Find where the given text appears and provide that cell's center as (X, Y) coordinate. 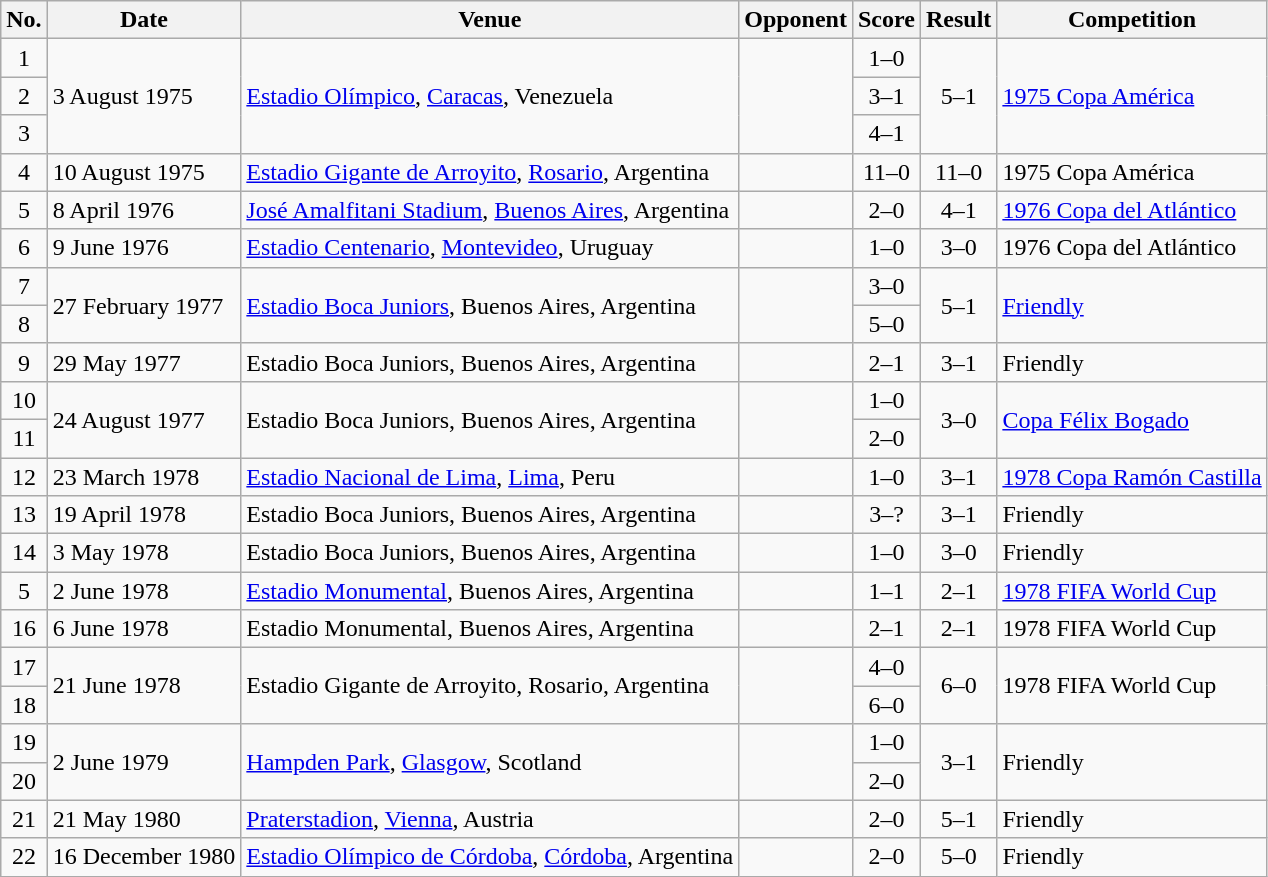
27 February 1977 (144, 305)
20 (24, 781)
Opponent (796, 20)
1978 Copa Ramón Castilla (1132, 477)
No. (24, 20)
16 December 1980 (144, 857)
17 (24, 667)
José Amalfitani Stadium, Buenos Aires, Argentina (490, 210)
10 (24, 400)
3–? (886, 515)
3 May 1978 (144, 553)
7 (24, 286)
12 (24, 477)
22 (24, 857)
6 June 1978 (144, 629)
3 (24, 134)
Hampden Park, Glasgow, Scotland (490, 762)
10 August 1975 (144, 172)
Venue (490, 20)
Estadio Olímpico, Caracas, Venezuela (490, 96)
1 (24, 58)
21 June 1978 (144, 686)
29 May 1977 (144, 362)
8 April 1976 (144, 210)
2 (24, 96)
Copa Félix Bogado (1132, 419)
3 August 1975 (144, 96)
9 June 1976 (144, 248)
2 June 1978 (144, 591)
6 (24, 248)
9 (24, 362)
Competition (1132, 20)
Estadio Olímpico de Córdoba, Córdoba, Argentina (490, 857)
8 (24, 324)
21 (24, 819)
Date (144, 20)
19 April 1978 (144, 515)
Praterstadion, Vienna, Austria (490, 819)
11 (24, 438)
18 (24, 705)
13 (24, 515)
1–1 (886, 591)
21 May 1980 (144, 819)
4–0 (886, 667)
14 (24, 553)
2 June 1979 (144, 762)
Score (886, 20)
Estadio Nacional de Lima, Lima, Peru (490, 477)
Estadio Centenario, Montevideo, Uruguay (490, 248)
19 (24, 743)
Result (958, 20)
24 August 1977 (144, 419)
4 (24, 172)
23 March 1978 (144, 477)
16 (24, 629)
